Determine the (X, Y) coordinate at the center of the cell enclosing the given text.  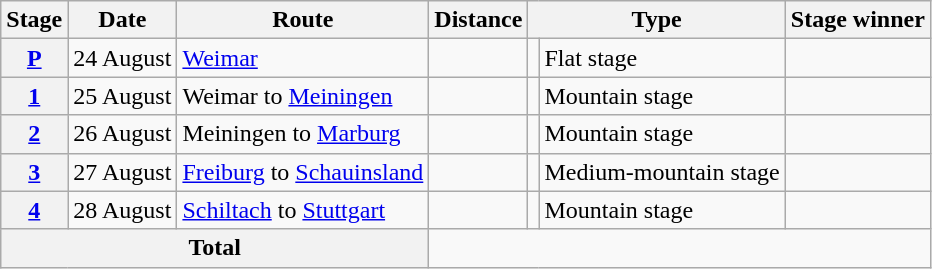
26 August (122, 134)
Meiningen to Marburg (303, 134)
4 (34, 210)
Weimar (303, 58)
24 August (122, 58)
3 (34, 172)
Total (215, 248)
Type (656, 20)
Freiburg to Schauinsland (303, 172)
Distance (478, 20)
1 (34, 96)
Medium-mountain stage (662, 172)
28 August (122, 210)
Stage winner (858, 20)
25 August (122, 96)
P (34, 58)
Schiltach to Stuttgart (303, 210)
Route (303, 20)
Date (122, 20)
2 (34, 134)
Stage (34, 20)
27 August (122, 172)
Weimar to Meiningen (303, 96)
Flat stage (662, 58)
